Identify which cell holds the provided text, then report its [X, Y] central coordinate. 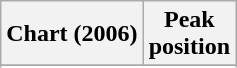
Chart (2006) [72, 34]
Peakposition [189, 34]
